Scan for the cell matching the given text and deliver its [x, y] coordinate at center. 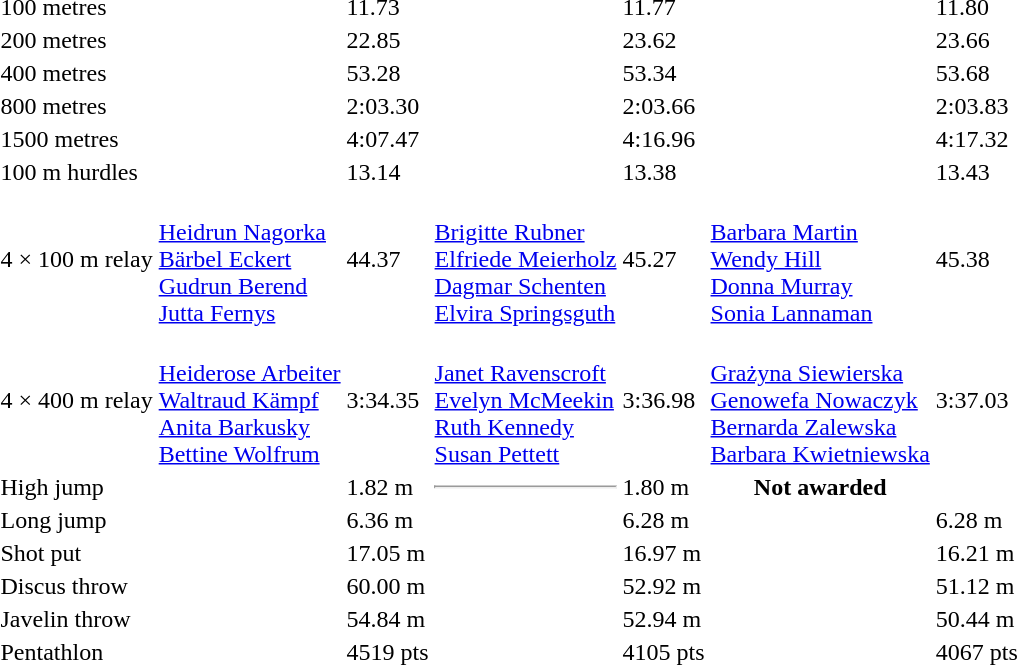
Grażyna SiewierskaGenowefa NowaczykBernarda ZalewskaBarbara Kwietniewska [820, 400]
Brigitte RubnerElfriede MeierholzDagmar SchentenElvira Springsguth [526, 259]
52.94 m [664, 619]
Heidrun NagorkaBärbel EckertGudrun BerendJutta Fernys [250, 259]
17.05 m [388, 553]
16.97 m [664, 553]
2:03.30 [388, 106]
22.85 [388, 40]
Barbara MartinWendy HillDonna MurraySonia Lannaman [820, 259]
6.28 m [664, 520]
23.62 [664, 40]
3:34.35 [388, 400]
13.38 [664, 172]
52.92 m [664, 586]
Janet RavenscroftEvelyn McMeekinRuth KennedySusan Pettett [526, 400]
45.27 [664, 259]
1.80 m [664, 487]
53.34 [664, 73]
4:07.47 [388, 139]
1.82 m [388, 487]
Not awarded [820, 487]
13.14 [388, 172]
53.28 [388, 73]
Heiderose ArbeiterWaltraud KämpfAnita BarkuskyBettine Wolfrum [250, 400]
6.36 m [388, 520]
3:36.98 [664, 400]
4:16.96 [664, 139]
2:03.66 [664, 106]
54.84 m [388, 619]
44.37 [388, 259]
60.00 m [388, 586]
